Determine the [X, Y] coordinate at the center of the cell enclosing the given text.  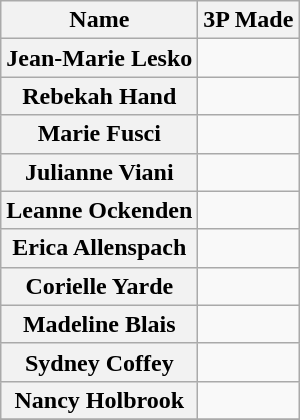
Erica Allenspach [100, 248]
Leanne Ockenden [100, 210]
Sydney Coffey [100, 362]
Marie Fusci [100, 134]
Nancy Holbrook [100, 400]
Corielle Yarde [100, 286]
3P Made [248, 20]
Julianne Viani [100, 172]
Rebekah Hand [100, 96]
Name [100, 20]
Jean-Marie Lesko [100, 58]
Madeline Blais [100, 324]
